Search for the cell housing the specified text and yield its (X, Y) center coordinate. 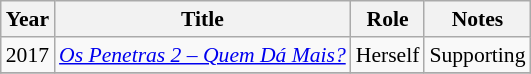
Year (28, 19)
2017 (28, 55)
Os Penetras 2 – Quem Dá Mais? (202, 55)
Role (388, 19)
Title (202, 19)
Notes (477, 19)
Herself (388, 55)
Supporting (477, 55)
